Pinpoint the cell where the given text exists, returning its (x, y) midpoint coordinate. 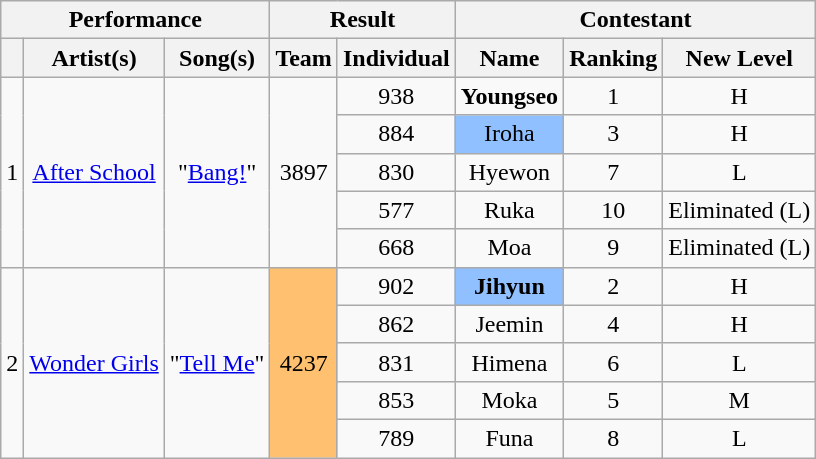
3897 (304, 172)
Contestant (636, 20)
Individual (396, 58)
853 (396, 400)
862 (396, 324)
Result (362, 20)
Song(s) (217, 58)
577 (396, 210)
902 (396, 286)
Iroha (509, 134)
Wonder Girls (94, 362)
Funa (509, 438)
Himena (509, 362)
831 (396, 362)
Ranking (614, 58)
9 (614, 248)
Youngseo (509, 96)
Moa (509, 248)
Performance (136, 20)
"Tell Me" (217, 362)
Hyewon (509, 172)
830 (396, 172)
New Level (740, 58)
3 (614, 134)
Name (509, 58)
M (740, 400)
Artist(s) (94, 58)
938 (396, 96)
6 (614, 362)
4 (614, 324)
Ruka (509, 210)
Jihyun (509, 286)
668 (396, 248)
10 (614, 210)
7 (614, 172)
Jeemin (509, 324)
8 (614, 438)
After School (94, 172)
884 (396, 134)
789 (396, 438)
Moka (509, 400)
Team (304, 58)
4237 (304, 362)
5 (614, 400)
"Bang!" (217, 172)
